Return [x, y] of the center of cell containing provided text 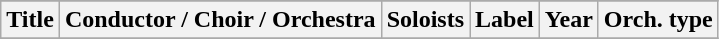
Year [568, 20]
Orch. type [658, 20]
Soloists [425, 20]
Label [505, 20]
Conductor / Choir / Orchestra [220, 20]
Title [30, 20]
